Pinpoint the cell where the given text exists, returning its [X, Y] midpoint coordinate. 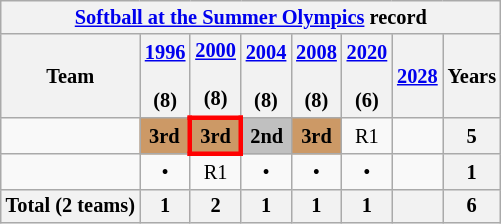
Years [472, 76]
2008(8) [316, 76]
5 [472, 136]
1996(8) [165, 76]
Team [70, 76]
6 [472, 206]
2004(8) [266, 76]
2nd [266, 136]
Total (2 teams) [70, 206]
2 [215, 206]
Softball at the Summer Olympics record [251, 17]
2028 [417, 76]
2020(6) [367, 76]
2000(8) [215, 76]
